Locate the cell with the specified text and output its [x, y] center coordinate. 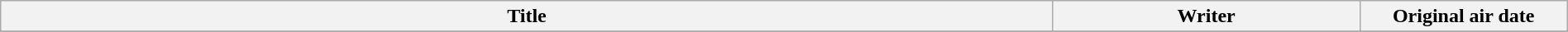
Writer [1206, 16]
Original air date [1464, 16]
Title [527, 16]
